Provide the [X, Y] coordinate of the cell's center where the given text is located.  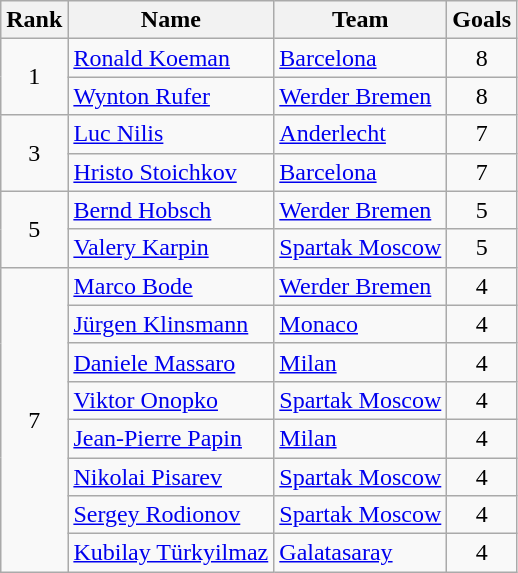
Monaco [360, 324]
Anderlecht [360, 134]
Jürgen Klinsmann [171, 324]
3 [34, 153]
Wynton Rufer [171, 96]
Ronald Koeman [171, 58]
Daniele Massaro [171, 362]
Nikolai Pisarev [171, 477]
Hristo Stoichkov [171, 172]
Jean-Pierre Papin [171, 438]
Team [360, 20]
Kubilay Türkyilmaz [171, 553]
Marco Bode [171, 286]
Goals [482, 20]
Luc Nilis [171, 134]
1 [34, 77]
Viktor Onopko [171, 400]
Valery Karpin [171, 248]
Galatasaray [360, 553]
Rank [34, 20]
Sergey Rodionov [171, 515]
Bernd Hobsch [171, 210]
Name [171, 20]
